Determine the (x, y) coordinate at the center of the cell enclosing the given text.  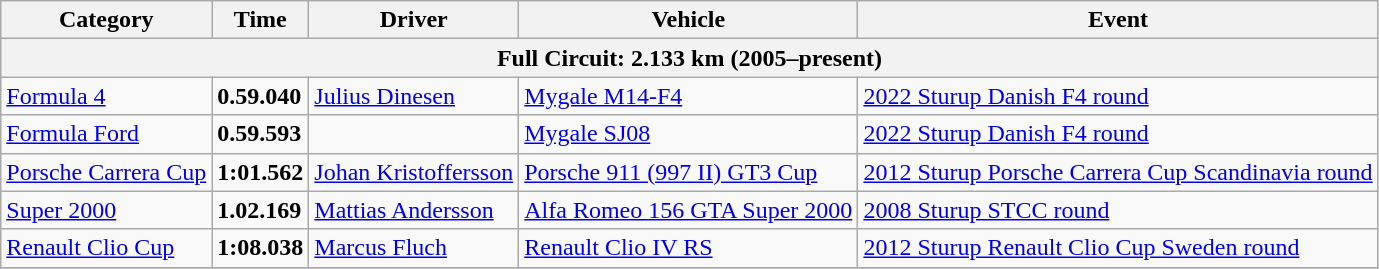
Vehicle (688, 20)
Porsche 911 (997 II) GT3 Cup (688, 172)
Mattias Andersson (414, 210)
Marcus Fluch (414, 248)
Porsche Carrera Cup (106, 172)
Mygale SJ08 (688, 134)
Julius Dinesen (414, 96)
1.02.169 (260, 210)
Event (1118, 20)
Category (106, 20)
Alfa Romeo 156 GTA Super 2000 (688, 210)
1:08.038 (260, 248)
2012 Sturup Renault Clio Cup Sweden round (1118, 248)
Renault Clio Cup (106, 248)
2008 Sturup STCC round (1118, 210)
Super 2000 (106, 210)
Formula Ford (106, 134)
Formula 4 (106, 96)
0.59.040 (260, 96)
Johan Kristoffersson (414, 172)
Full Circuit: 2.133 km (2005–present) (690, 58)
0.59.593 (260, 134)
Time (260, 20)
Renault Clio IV RS (688, 248)
Mygale M14-F4 (688, 96)
2012 Sturup Porsche Carrera Cup Scandinavia round (1118, 172)
Driver (414, 20)
1:01.562 (260, 172)
